Return [x, y] of the center of cell containing provided text 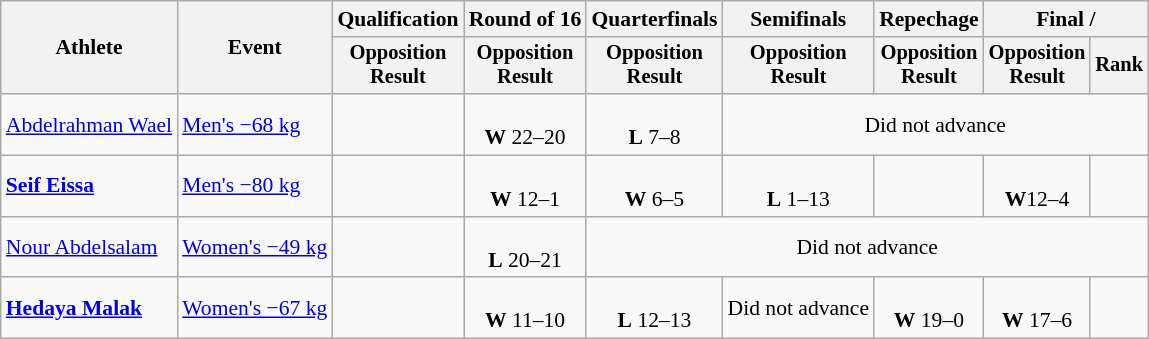
Women's −67 kg [254, 308]
Repechage [929, 19]
W 11–10 [526, 308]
Men's −80 kg [254, 186]
W 6–5 [654, 186]
Hedaya Malak [89, 308]
Abdelrahman Wael [89, 124]
L 1–13 [799, 186]
Quarterfinals [654, 19]
Nour Abdelsalam [89, 248]
Round of 16 [526, 19]
Final / [1066, 19]
W 19–0 [929, 308]
Men's −68 kg [254, 124]
L 12–13 [654, 308]
L 7–8 [654, 124]
W 17–6 [1038, 308]
Women's −49 kg [254, 248]
Semifinals [799, 19]
W12–4 [1038, 186]
Seif Eissa [89, 186]
Athlete [89, 48]
L 20–21 [526, 248]
Rank [1119, 66]
Qualification [398, 19]
W 12–1 [526, 186]
Event [254, 48]
W 22–20 [526, 124]
